Determine the (X, Y) coordinate at the center of the cell enclosing the given text.  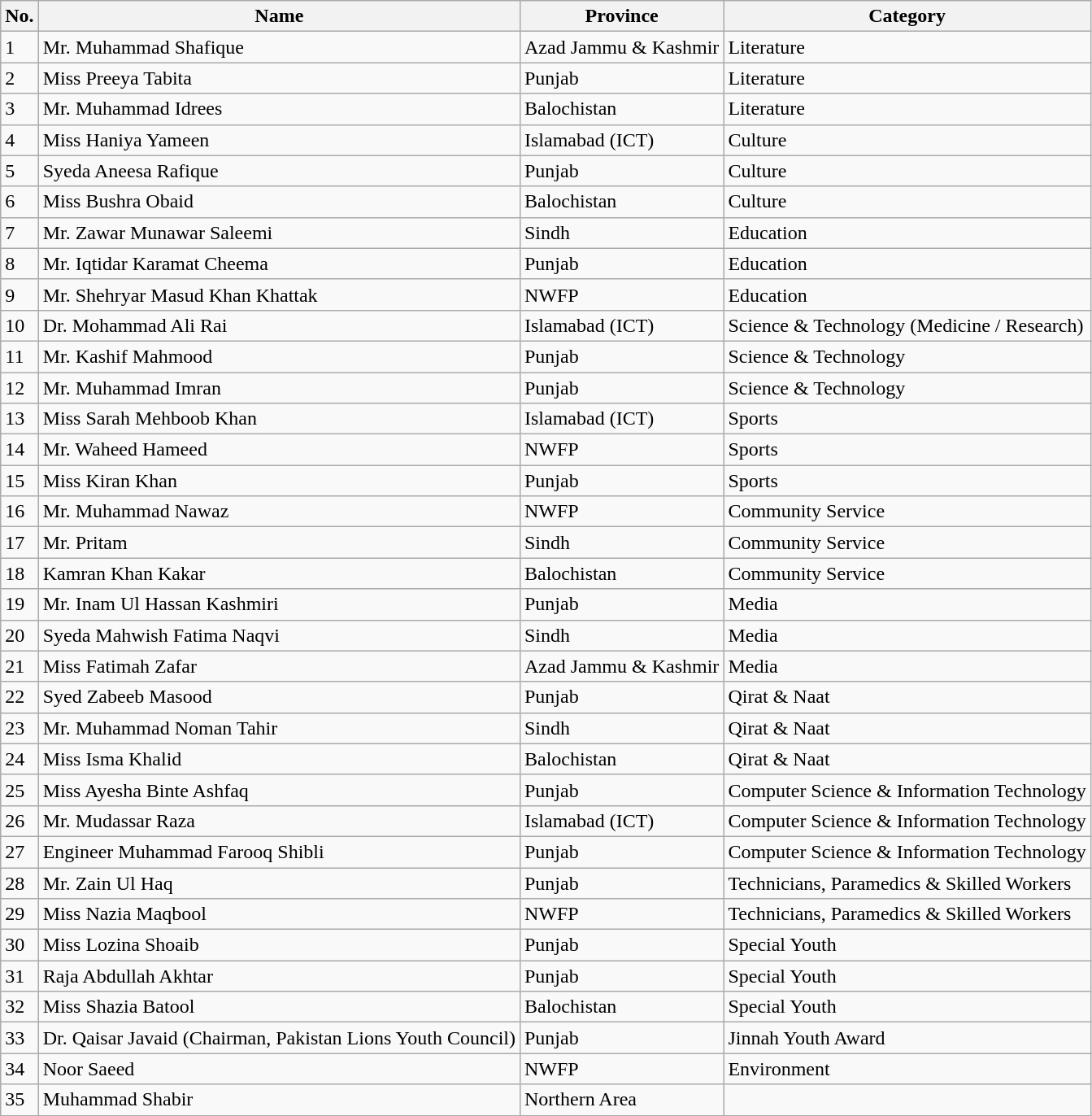
Mr. Waheed Hameed (279, 450)
Miss Isma Khalid (279, 759)
22 (20, 697)
Miss Preeya Tabita (279, 78)
29 (20, 914)
Jinnah Youth Award (907, 1038)
8 (20, 264)
19 (20, 604)
Mr. Muhammad Imran (279, 388)
3 (20, 109)
2 (20, 78)
Mr. Muhammad Nawaz (279, 512)
7 (20, 233)
No. (20, 16)
Miss Shazia Batool (279, 1007)
21 (20, 666)
Mr. Muhammad Idrees (279, 109)
Dr. Mohammad Ali Rai (279, 325)
Raja Abdullah Akhtar (279, 976)
Mr. Kashif Mahmood (279, 356)
Province (621, 16)
Mr. Muhammad Shafique (279, 47)
Science & Technology (Medicine / Research) (907, 325)
16 (20, 512)
27 (20, 852)
1 (20, 47)
6 (20, 202)
Mr. Zawar Munawar Saleemi (279, 233)
Miss Sarah Mehboob Khan (279, 419)
15 (20, 481)
Mr. Mudassar Raza (279, 821)
34 (20, 1069)
24 (20, 759)
23 (20, 728)
26 (20, 821)
10 (20, 325)
Mr. Shehryar Masud Khan Khattak (279, 294)
Name (279, 16)
Engineer Muhammad Farooq Shibli (279, 852)
12 (20, 388)
25 (20, 790)
5 (20, 171)
Miss Kiran Khan (279, 481)
Kamran Khan Kakar (279, 573)
Noor Saeed (279, 1069)
18 (20, 573)
Mr. Zain Ul Haq (279, 883)
Northern Area (621, 1100)
Miss Bushra Obaid (279, 202)
28 (20, 883)
30 (20, 945)
20 (20, 635)
Syeda Mahwish Fatima Naqvi (279, 635)
14 (20, 450)
Mr. Muhammad Noman Tahir (279, 728)
Mr. Iqtidar Karamat Cheema (279, 264)
4 (20, 140)
Miss Fatimah Zafar (279, 666)
Mr. Pritam (279, 543)
Category (907, 16)
Miss Lozina Shoaib (279, 945)
Muhammad Shabir (279, 1100)
Miss Ayesha Binte Ashfaq (279, 790)
13 (20, 419)
Environment (907, 1069)
32 (20, 1007)
31 (20, 976)
Miss Haniya Yameen (279, 140)
Syeda Aneesa Rafique (279, 171)
11 (20, 356)
Syed Zabeeb Masood (279, 697)
9 (20, 294)
17 (20, 543)
33 (20, 1038)
35 (20, 1100)
Dr. Qaisar Javaid (Chairman, Pakistan Lions Youth Council) (279, 1038)
Miss Nazia Maqbool (279, 914)
Mr. Inam Ul Hassan Kashmiri (279, 604)
